Provide the (x, y) coordinate of the cell's center where the given text is located.  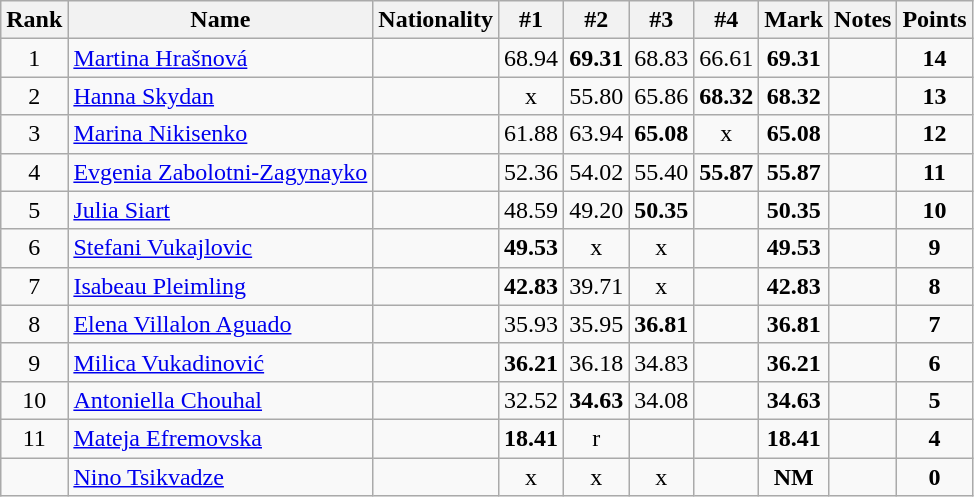
#4 (726, 20)
Stefani Vukajlovic (220, 248)
#2 (596, 20)
NM (794, 477)
2 (34, 96)
32.52 (532, 400)
0 (934, 477)
14 (934, 58)
Martina Hrašnová (220, 58)
52.36 (532, 172)
49.20 (596, 210)
55.80 (596, 96)
65.86 (662, 96)
1 (34, 58)
Elena Villalon Aguado (220, 324)
34.08 (662, 400)
35.95 (596, 324)
34.83 (662, 362)
12 (934, 134)
#3 (662, 20)
36.18 (596, 362)
Hanna Skydan (220, 96)
Rank (34, 20)
Evgenia Zabolotni-Zagynayko (220, 172)
61.88 (532, 134)
55.40 (662, 172)
Nino Tsikvadze (220, 477)
35.93 (532, 324)
66.61 (726, 58)
Name (220, 20)
48.59 (532, 210)
68.94 (532, 58)
Milica Vukadinović (220, 362)
r (596, 438)
Isabeau Pleimling (220, 286)
68.83 (662, 58)
3 (34, 134)
Notes (863, 20)
63.94 (596, 134)
Julia Siart (220, 210)
39.71 (596, 286)
54.02 (596, 172)
Mark (794, 20)
#1 (532, 20)
Antoniella Chouhal (220, 400)
Mateja Efremovska (220, 438)
Marina Nikisenko (220, 134)
Points (934, 20)
Nationality (436, 20)
13 (934, 96)
